Identify which cell holds the provided text, then report its [X, Y] central coordinate. 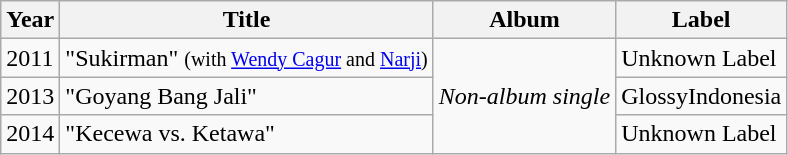
"Goyang Bang Jali" [246, 96]
2013 [30, 96]
"Sukirman" (with Wendy Cagur and Narji) [246, 58]
Label [702, 20]
"Kecewa vs. Ketawa" [246, 134]
2014 [30, 134]
2011 [30, 58]
GlossyIndonesia [702, 96]
Year [30, 20]
Album [524, 20]
Title [246, 20]
Non-album single [524, 96]
